Provide the (X, Y) coordinate of the cell's center where the given text is located.  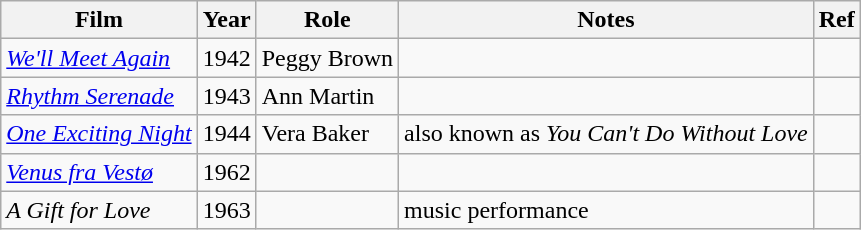
One Exciting Night (99, 134)
Ref (836, 20)
1963 (226, 210)
We'll Meet Again (99, 58)
Venus fra Vestø (99, 172)
Film (99, 20)
Ann Martin (327, 96)
A Gift for Love (99, 210)
Role (327, 20)
1944 (226, 134)
1942 (226, 58)
Peggy Brown (327, 58)
1962 (226, 172)
music performance (606, 210)
Year (226, 20)
also known as You Can't Do Without Love (606, 134)
Notes (606, 20)
Vera Baker (327, 134)
1943 (226, 96)
Rhythm Serenade (99, 96)
